For the text-containing cell, return its midpoint in (X, Y) coordinate format. 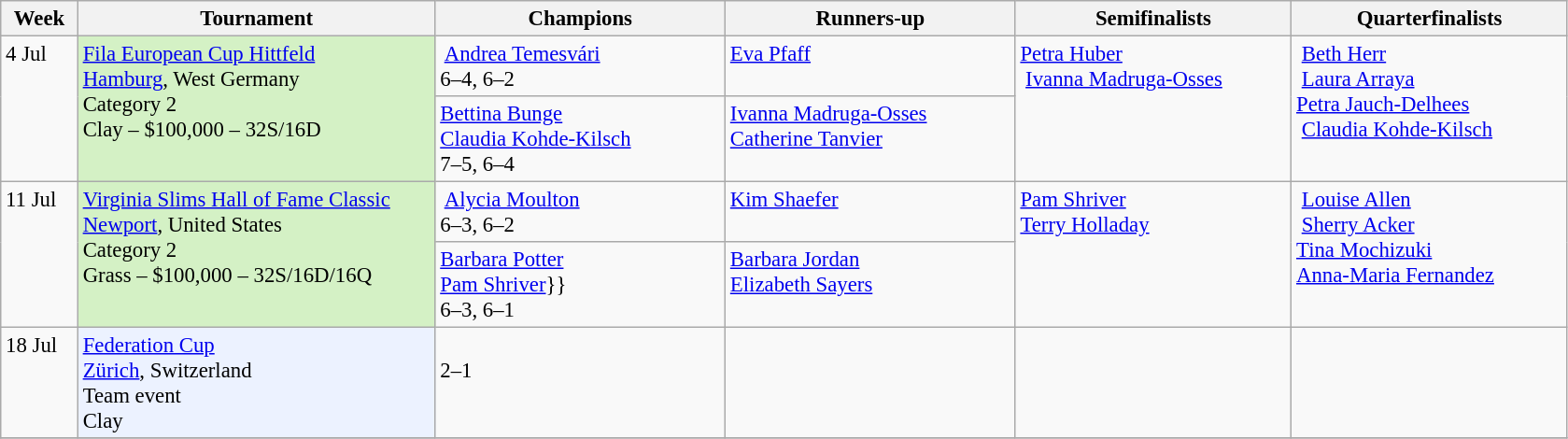
Barbara Jordan Elizabeth Sayers (870, 285)
Petra Huber Ivanna Madruga-Osses (1153, 109)
4 Jul (39, 109)
Louise Allen Sherry Acker Tina Mochizuki Anna-Maria Fernandez (1430, 255)
Alycia Moulton6–3, 6–2 (581, 213)
11 Jul (39, 255)
Eva Pfaff (870, 67)
Ivanna Madruga-Osses Catherine Tanvier (870, 139)
Beth Herr Laura Arraya Petra Jauch-Delhees Claudia Kohde-Kilsch (1430, 109)
Pam Shriver Terry Holladay (1153, 255)
Week (39, 19)
Quarterfinalists (1430, 19)
Virginia Slims Hall of Fame Classic Newport, United StatesCategory 2 Grass – $100,000 – 32S/16D/16Q (256, 255)
Bettina Bunge Claudia Kohde-Kilsch 7–5, 6–4 (581, 139)
Fila European Cup Hittfeld Hamburg, West GermanyCategory 2 Clay – $100,000 – 32S/16D (256, 109)
Andrea Temesvári6–4, 6–2 (581, 67)
Federation Cup Zürich, SwitzerlandTeam eventClay (256, 383)
18 Jul (39, 383)
Kim Shaefer (870, 213)
Barbara Potter Pam Shriver}} 6–3, 6–1 (581, 285)
Tournament (256, 19)
Runners-up (870, 19)
Champions (581, 19)
2–1 (581, 383)
Semifinalists (1153, 19)
